Pinpoint the cell where the given text exists, returning its (X, Y) midpoint coordinate. 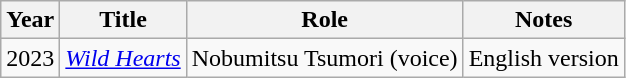
Role (324, 20)
Title (123, 20)
English version (544, 58)
Wild Hearts (123, 58)
2023 (30, 58)
Notes (544, 20)
Year (30, 20)
Nobumitsu Tsumori (voice) (324, 58)
